Capture the cell that displays the provided text and extract its (X, Y) central coordinate. 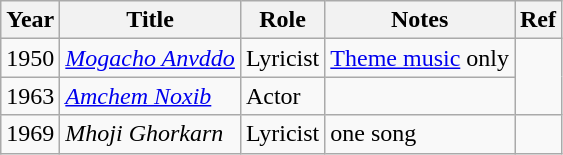
Role (282, 20)
Mhoji Ghorkarn (150, 134)
Theme music only (420, 58)
Title (150, 20)
1950 (30, 58)
one song (420, 134)
Notes (420, 20)
Amchem Noxib (150, 96)
Mogacho Anvddo (150, 58)
Actor (282, 96)
1969 (30, 134)
1963 (30, 96)
Year (30, 20)
Ref (538, 20)
